Locate the cell with the specified text and output its [X, Y] center coordinate. 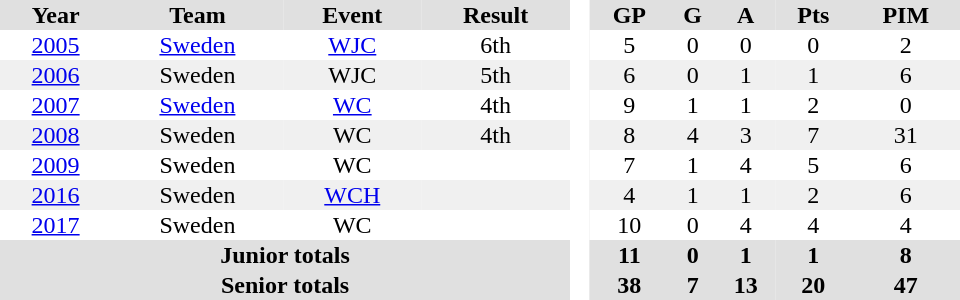
Senior totals [285, 285]
2009 [56, 165]
6th [496, 45]
G [692, 15]
Pts [813, 15]
11 [630, 255]
9 [630, 105]
31 [906, 135]
PIM [906, 15]
GP [630, 15]
Team [197, 15]
2017 [56, 225]
Junior totals [285, 255]
Result [496, 15]
5th [496, 75]
10 [630, 225]
2016 [56, 195]
20 [813, 285]
2007 [56, 105]
A [746, 15]
2006 [56, 75]
38 [630, 285]
Year [56, 15]
Event [352, 15]
WCH [352, 195]
2008 [56, 135]
3 [746, 135]
47 [906, 285]
2005 [56, 45]
13 [746, 285]
